Return the [X, Y] coordinate for the center point of the cell that contains the specified text.  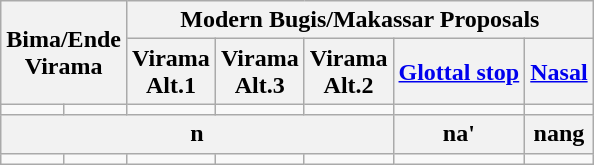
Virama Alt.3 [260, 72]
Modern Bugis/Makassar Proposals [360, 20]
Virama Alt.2 [348, 72]
nang [559, 134]
Nasal [559, 72]
Virama Alt.1 [172, 72]
Glottal stop [459, 72]
na' [459, 134]
Bima/Ende Virama [64, 52]
n [197, 134]
